Scan for the cell matching the given text and deliver its (X, Y) coordinate at center. 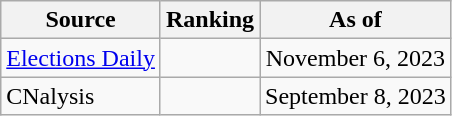
As of (356, 20)
Ranking (210, 20)
November 6, 2023 (356, 58)
Elections Daily (81, 58)
CNalysis (81, 96)
September 8, 2023 (356, 96)
Source (81, 20)
